Find where the given text appears and provide that cell's center as (X, Y) coordinate. 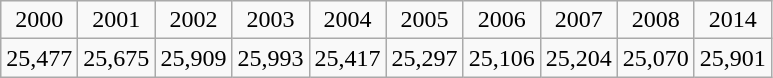
2005 (424, 20)
2000 (40, 20)
25,106 (502, 58)
2006 (502, 20)
25,901 (732, 58)
2001 (116, 20)
25,070 (656, 58)
25,417 (348, 58)
25,297 (424, 58)
25,477 (40, 58)
2008 (656, 20)
25,909 (194, 58)
2004 (348, 20)
25,993 (270, 58)
2003 (270, 20)
25,675 (116, 58)
2002 (194, 20)
2014 (732, 20)
2007 (578, 20)
25,204 (578, 58)
